Pinpoint the cell where the given text exists, returning its (X, Y) midpoint coordinate. 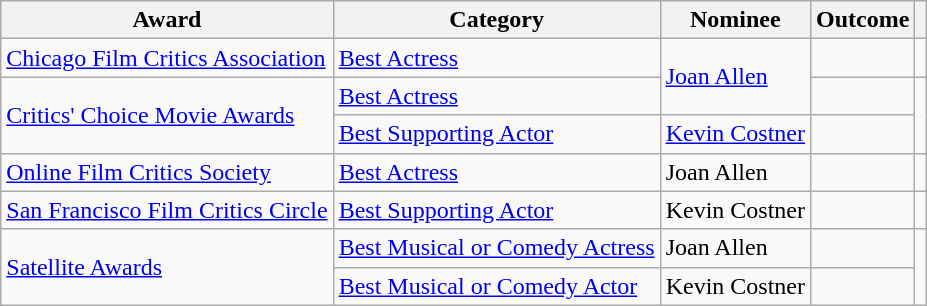
Award (167, 20)
Best Musical or Comedy Actress (496, 248)
Best Musical or Comedy Actor (496, 286)
Outcome (863, 20)
Chicago Film Critics Association (167, 58)
Online Film Critics Society (167, 172)
San Francisco Film Critics Circle (167, 210)
Satellite Awards (167, 267)
Critics' Choice Movie Awards (167, 115)
Nominee (735, 20)
Category (496, 20)
